Extract the (x, y) coordinate from the center of the cell holding the provided text.  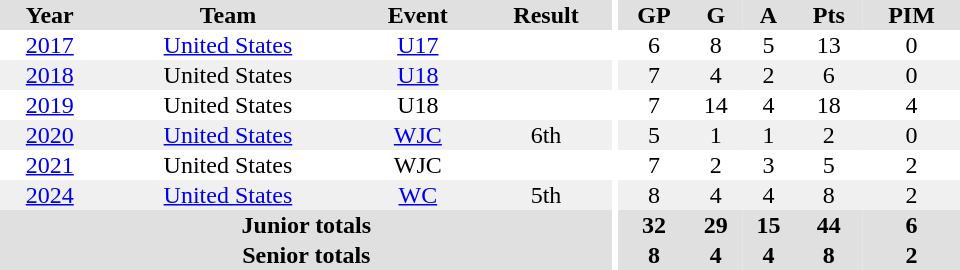
Senior totals (306, 255)
Pts (829, 15)
Team (228, 15)
2024 (50, 195)
13 (829, 45)
6th (546, 135)
2017 (50, 45)
44 (829, 225)
U17 (418, 45)
G (716, 15)
32 (654, 225)
Result (546, 15)
29 (716, 225)
Event (418, 15)
3 (768, 165)
GP (654, 15)
WC (418, 195)
2021 (50, 165)
15 (768, 225)
2020 (50, 135)
2018 (50, 75)
Junior totals (306, 225)
A (768, 15)
Year (50, 15)
2019 (50, 105)
PIM (912, 15)
5th (546, 195)
18 (829, 105)
14 (716, 105)
